Pinpoint the cell where the given text exists, returning its [X, Y] midpoint coordinate. 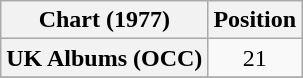
Position [255, 20]
21 [255, 58]
UK Albums (OCC) [104, 58]
Chart (1977) [104, 20]
